Capture the cell that displays the provided text and extract its [x, y] central coordinate. 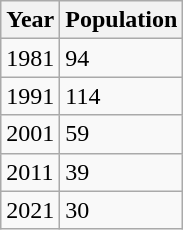
94 [122, 58]
Population [122, 20]
1991 [30, 96]
2021 [30, 210]
59 [122, 134]
39 [122, 172]
2011 [30, 172]
114 [122, 96]
2001 [30, 134]
1981 [30, 58]
Year [30, 20]
30 [122, 210]
